Return the [X, Y] coordinate for the center point of the cell that contains the specified text.  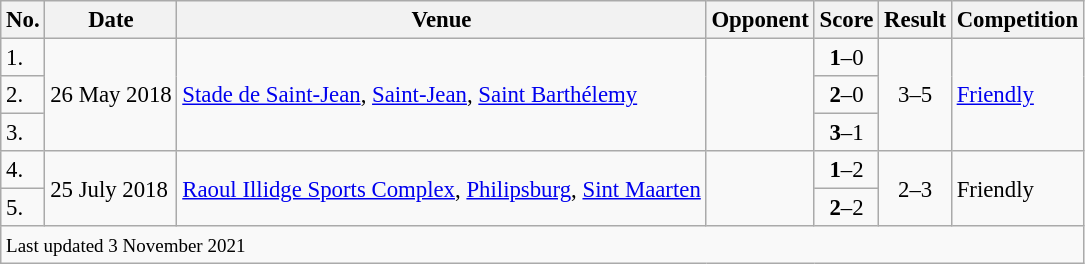
2–0 [846, 95]
1–2 [846, 170]
No. [23, 20]
3. [23, 133]
Date [111, 20]
2–3 [916, 188]
Raoul Illidge Sports Complex, Philipsburg, Sint Maarten [442, 188]
Competition [1017, 20]
26 May 2018 [111, 96]
Score [846, 20]
Stade de Saint-Jean, Saint-Jean, Saint Barthélemy [442, 96]
1. [23, 58]
3–5 [916, 96]
Venue [442, 20]
2–2 [846, 208]
25 July 2018 [111, 188]
1–0 [846, 58]
2. [23, 95]
Opponent [760, 20]
Last updated 3 November 2021 [542, 245]
Result [916, 20]
4. [23, 170]
3–1 [846, 133]
5. [23, 208]
